Determine the (X, Y) coordinate at the center of the cell enclosing the given text.  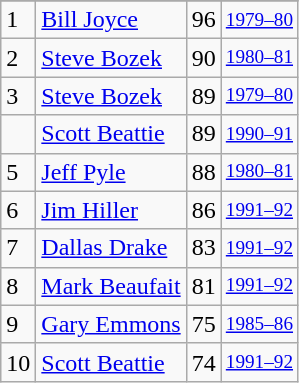
1 (18, 20)
8 (18, 286)
81 (204, 286)
3 (18, 96)
9 (18, 324)
96 (204, 20)
90 (204, 58)
2 (18, 58)
6 (18, 210)
75 (204, 324)
88 (204, 172)
5 (18, 172)
Jim Hiller (111, 210)
Dallas Drake (111, 248)
86 (204, 210)
1985–86 (259, 324)
Jeff Pyle (111, 172)
83 (204, 248)
74 (204, 362)
10 (18, 362)
Gary Emmons (111, 324)
Bill Joyce (111, 20)
Mark Beaufait (111, 286)
1990–91 (259, 134)
7 (18, 248)
